Search for the cell housing the specified text and yield its (X, Y) center coordinate. 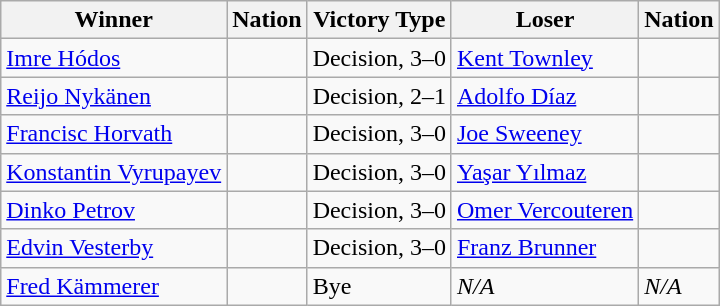
Victory Type (379, 20)
Joe Sweeney (544, 134)
Dinko Petrov (114, 210)
Fred Kämmerer (114, 286)
Imre Hódos (114, 58)
Kent Townley (544, 58)
Edvin Vesterby (114, 248)
Konstantin Vyrupayev (114, 172)
Franz Brunner (544, 248)
Adolfo Díaz (544, 96)
Reijo Nykänen (114, 96)
Bye (379, 286)
Francisc Horvath (114, 134)
Yaşar Yılmaz (544, 172)
Loser (544, 20)
Omer Vercouteren (544, 210)
Winner (114, 20)
Decision, 2–1 (379, 96)
